From the cell containing the given text, extract its center point as (X, Y) coordinate. 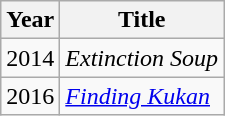
Year (30, 20)
Finding Kukan (142, 96)
2016 (30, 96)
2014 (30, 58)
Extinction Soup (142, 58)
Title (142, 20)
